Determine the (x, y) coordinate at the center of the cell enclosing the given text.  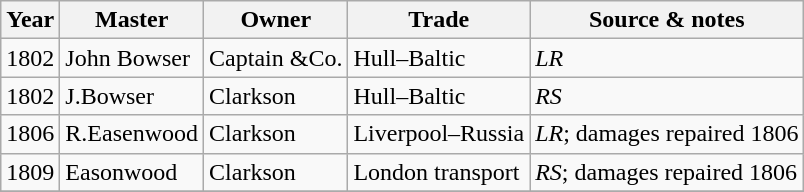
LR; damages repaired 1806 (667, 134)
Year (30, 20)
RS; damages repaired 1806 (667, 172)
Master (132, 20)
Owner (276, 20)
LR (667, 58)
Captain &Co. (276, 58)
London transport (439, 172)
R.Easenwood (132, 134)
John Bowser (132, 58)
Easonwood (132, 172)
J.Bowser (132, 96)
RS (667, 96)
Liverpool–Russia (439, 134)
1806 (30, 134)
Trade (439, 20)
1809 (30, 172)
Source & notes (667, 20)
